Locate the cell with the specified text and output its [X, Y] center coordinate. 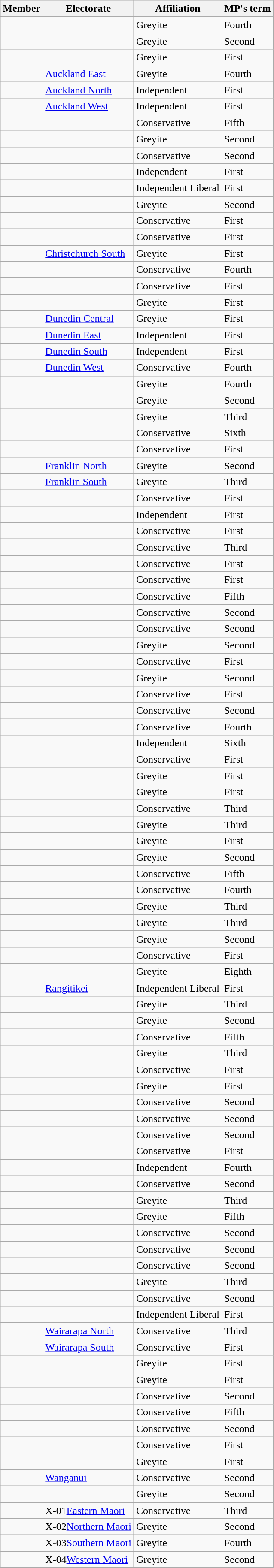
Wairarapa South [88, 1347]
Franklin South [88, 482]
Wanganui [88, 1478]
Christchurch South [88, 253]
Auckland West [88, 106]
X-02Northern Maori [88, 1527]
Dunedin South [88, 351]
Member [21, 9]
Auckland East [88, 74]
Franklin North [88, 465]
X-04Western Maori [88, 1559]
Dunedin East [88, 335]
Dunedin West [88, 368]
X-03Southern Maori [88, 1543]
MP's term [247, 9]
Eighth [247, 971]
Dunedin Central [88, 319]
Rangitikei [88, 988]
Auckland North [88, 90]
Affiliation [178, 9]
Wairarapa North [88, 1331]
X-01Eastern Maori [88, 1510]
Electorate [88, 9]
